Capture the cell that displays the provided text and extract its [x, y] central coordinate. 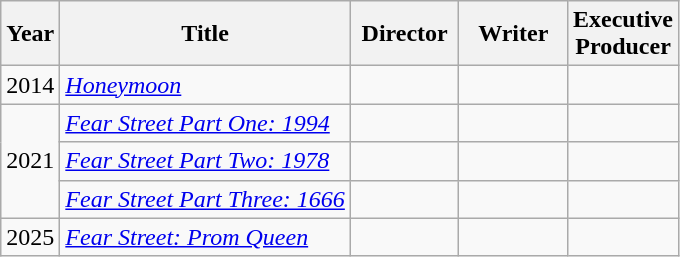
Writer [514, 34]
ExecutiveProducer [624, 34]
Fear Street Part One: 1994 [206, 123]
Fear Street: Prom Queen [206, 237]
Director [404, 34]
Fear Street Part Three: 1666 [206, 199]
Fear Street Part Two: 1978 [206, 161]
2025 [30, 237]
Year [30, 34]
Title [206, 34]
2021 [30, 161]
Honeymoon [206, 85]
2014 [30, 85]
